For the text-containing cell, return its midpoint in [X, Y] coordinate format. 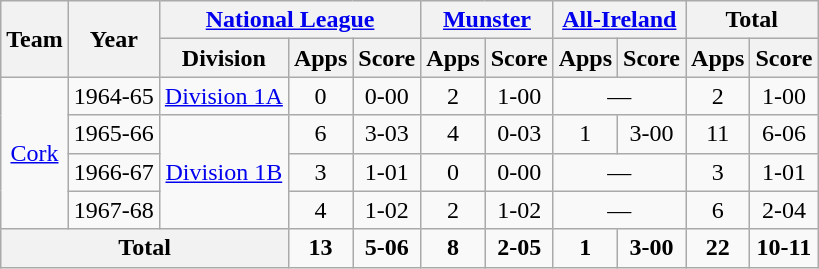
Munster [487, 20]
3-03 [387, 134]
Team [35, 39]
Division [224, 58]
0-03 [519, 134]
5-06 [387, 248]
8 [453, 248]
All-Ireland [619, 20]
1967-68 [114, 210]
22 [718, 248]
10-11 [784, 248]
2-05 [519, 248]
Year [114, 39]
6-06 [784, 134]
2-04 [784, 210]
Cork [35, 153]
11 [718, 134]
13 [320, 248]
1964-65 [114, 96]
Division 1B [224, 172]
1966-67 [114, 172]
1965-66 [114, 134]
National League [290, 20]
Division 1A [224, 96]
